From the cell containing the given text, extract its center point as (X, Y) coordinate. 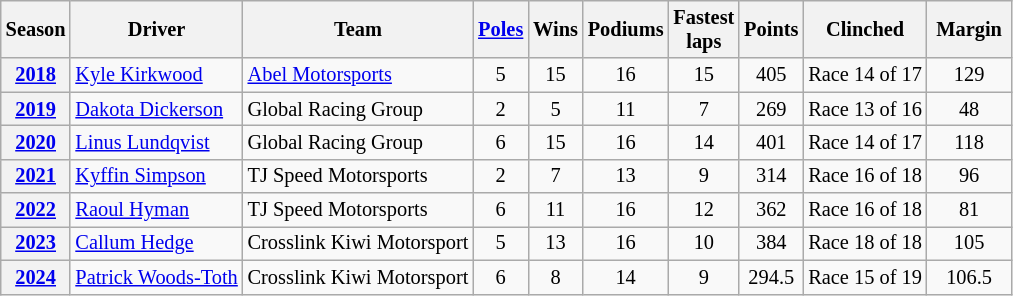
Clinched (864, 29)
362 (771, 210)
314 (771, 176)
401 (771, 142)
8 (556, 277)
Poles (500, 29)
2021 (36, 176)
384 (771, 243)
294.5 (771, 277)
118 (970, 142)
48 (970, 109)
Points (771, 29)
Kyffin Simpson (156, 176)
2024 (36, 277)
Callum Hedge (156, 243)
106.5 (970, 277)
269 (771, 109)
Margin (970, 29)
2020 (36, 142)
Abel Motorsports (358, 75)
Race 18 of 18 (864, 243)
Wins (556, 29)
81 (970, 210)
Raoul Hyman (156, 210)
Patrick Woods-Toth (156, 277)
105 (970, 243)
Dakota Dickerson (156, 109)
Race 15 of 19 (864, 277)
405 (771, 75)
96 (970, 176)
Fastest laps (704, 29)
2023 (36, 243)
Race 13 of 16 (864, 109)
Podiums (626, 29)
10 (704, 243)
12 (704, 210)
2018 (36, 75)
Team (358, 29)
2019 (36, 109)
Kyle Kirkwood (156, 75)
Season (36, 29)
2022 (36, 210)
Driver (156, 29)
Linus Lundqvist (156, 142)
129 (970, 75)
